Locate the cell with the specified text and output its [x, y] center coordinate. 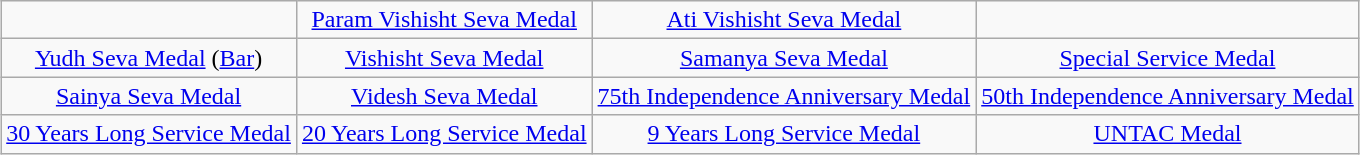
30 Years Long Service Medal [149, 134]
20 Years Long Service Medal [444, 134]
Vishisht Seva Medal [444, 58]
9 Years Long Service Medal [784, 134]
Param Vishisht Seva Medal [444, 20]
75th Independence Anniversary Medal [784, 96]
Videsh Seva Medal [444, 96]
Special Service Medal [1168, 58]
Ati Vishisht Seva Medal [784, 20]
Sainya Seva Medal [149, 96]
50th Independence Anniversary Medal [1168, 96]
UNTAC Medal [1168, 134]
Samanya Seva Medal [784, 58]
Yudh Seva Medal (Bar) [149, 58]
